Return [x, y] of the center of cell containing provided text 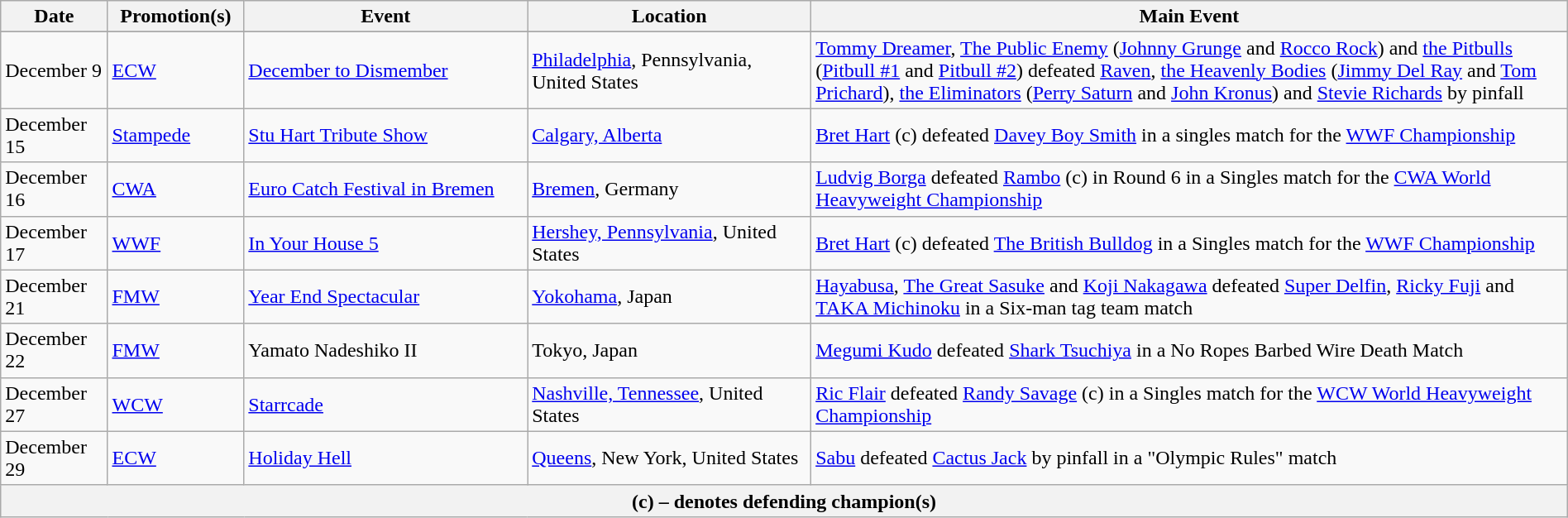
Promotion(s) [175, 17]
Event [385, 17]
Bret Hart (c) defeated The British Bulldog in a Singles match for the WWF Championship [1189, 243]
Tokyo, Japan [670, 351]
Sabu defeated Cactus Jack by pinfall in a "Olympic Rules" match [1189, 458]
Starrcade [385, 404]
Queens, New York, United States [670, 458]
Megumi Kudo defeated Shark Tsuchiya in a No Ropes Barbed Wire Death Match [1189, 351]
December 9 [55, 70]
Holiday Hell [385, 458]
Hayabusa, The Great Sasuke and Koji Nakagawa defeated Super Delfin, Ricky Fuji and TAKA Michinoku in a Six-man tag team match [1189, 296]
Yokohama, Japan [670, 296]
Stampede [175, 136]
Year End Spectacular [385, 296]
December 27 [55, 404]
Ludvig Borga defeated Rambo (c) in Round 6 in a Singles match for the CWA World Heavyweight Championship [1189, 189]
December 16 [55, 189]
Hershey, Pennsylvania, United States [670, 243]
Stu Hart Tribute Show [385, 136]
Main Event [1189, 17]
WWF [175, 243]
In Your House 5 [385, 243]
December 15 [55, 136]
Date [55, 17]
December to Dismember [385, 70]
December 22 [55, 351]
Philadelphia, Pennsylvania, United States [670, 70]
Bret Hart (c) defeated Davey Boy Smith in a singles match for the WWF Championship [1189, 136]
Yamato Nadeshiko II [385, 351]
December 29 [55, 458]
Bremen, Germany [670, 189]
Nashville, Tennessee, United States [670, 404]
December 21 [55, 296]
Ric Flair defeated Randy Savage (c) in a Singles match for the WCW World Heavyweight Championship [1189, 404]
Location [670, 17]
(c) – denotes defending champion(s) [784, 501]
CWA [175, 189]
December 17 [55, 243]
Euro Catch Festival in Bremen [385, 189]
WCW [175, 404]
Calgary, Alberta [670, 136]
